Return (x, y) of the center of cell containing provided text 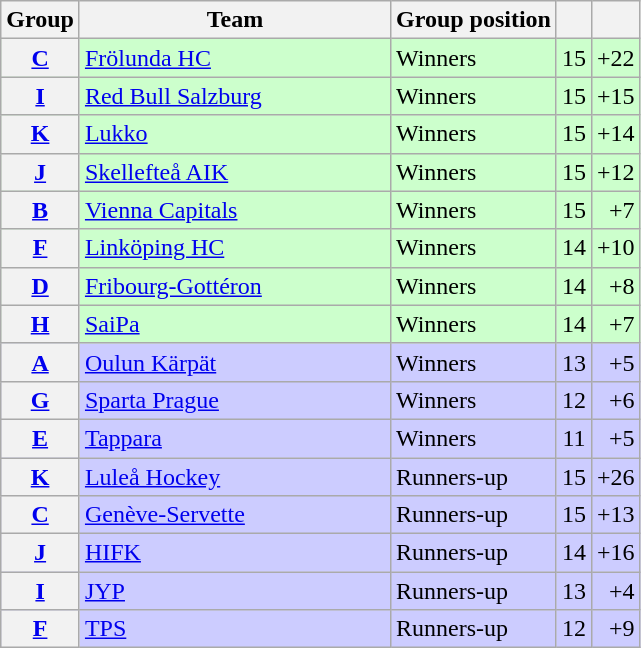
11 (574, 438)
+26 (616, 477)
+9 (616, 629)
Skellefteå AIK (234, 172)
Sparta Prague (234, 400)
Vienna Capitals (234, 210)
+15 (616, 96)
TPS (234, 629)
Lukko (234, 134)
A (40, 362)
Group (40, 20)
G (40, 400)
Group position (473, 20)
B (40, 210)
+22 (616, 58)
Genève-Servette (234, 515)
Oulun Kärpät (234, 362)
D (40, 286)
Frölunda HC (234, 58)
+10 (616, 248)
+13 (616, 515)
+12 (616, 172)
SaiPa (234, 324)
+8 (616, 286)
+14 (616, 134)
Team (234, 20)
Linköping HC (234, 248)
Fribourg-Gottéron (234, 286)
JYP (234, 591)
+16 (616, 553)
H (40, 324)
Red Bull Salzburg (234, 96)
Tappara (234, 438)
E (40, 438)
+4 (616, 591)
Luleå Hockey (234, 477)
+6 (616, 400)
HIFK (234, 553)
